From the cell containing the given text, extract its center point as (X, Y) coordinate. 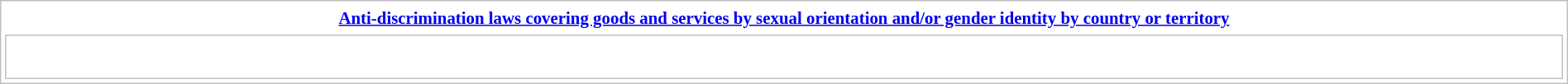
Anti-discrimination laws covering goods and services by sexual orientation and/or gender identity by country or territory (784, 18)
